Capture the cell that displays the provided text and extract its (X, Y) central coordinate. 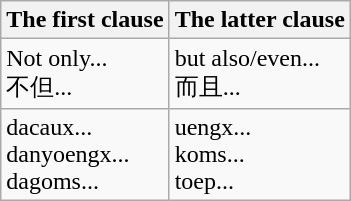
dacaux...danyoengx...dagoms... (85, 154)
Not only...不但... (85, 74)
uengx...koms...toep... (260, 154)
The first clause (85, 20)
but also/even...而且... (260, 74)
The latter clause (260, 20)
